Scan for the cell matching the given text and deliver its [x, y] coordinate at center. 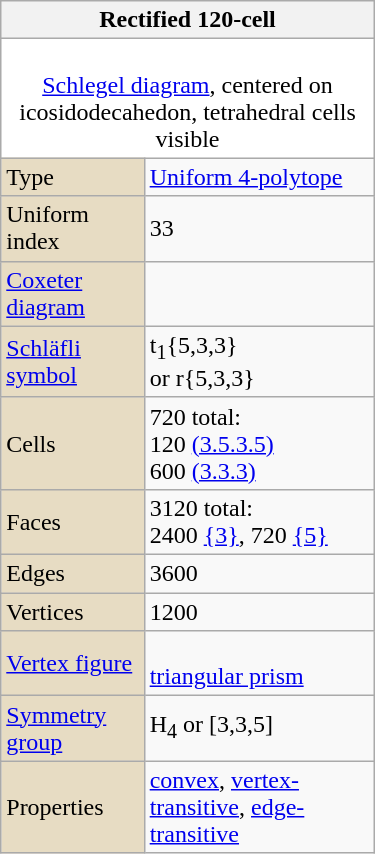
Vertex figure [72, 664]
convex, vertex-transitive, edge-transitive [259, 807]
720 total:120 (3.5.3.5) 600 (3.3.3) [259, 443]
Symmetry group [72, 728]
Coxeter diagram [72, 294]
3120 total:2400 {3}, 720 {5} [259, 522]
Uniform 4-polytope [259, 177]
Schläfli symbol [72, 362]
t1{5,3,3}or r{5,3,3} [259, 362]
Type [72, 177]
Faces [72, 522]
Schlegel diagram, centered on icosidodecahedon, tetrahedral cells visible [188, 98]
Properties [72, 807]
Uniform index [72, 228]
H4 or [3,3,5] [259, 728]
Edges [72, 574]
33 [259, 228]
Rectified 120-cell [188, 20]
Vertices [72, 612]
3600 [259, 574]
triangular prism [259, 664]
Cells [72, 443]
1200 [259, 612]
